Output the [x, y] coordinate of the center of the cell containing the given text.  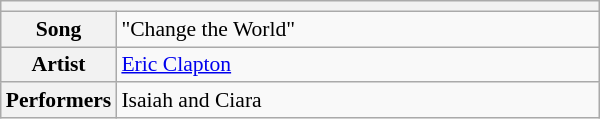
Performers [59, 101]
Song [59, 29]
Artist [59, 65]
"Change the World" [358, 29]
Isaiah and Ciara [358, 101]
Eric Clapton [358, 65]
